Output the (X, Y) coordinate of the center of the cell containing the given text.  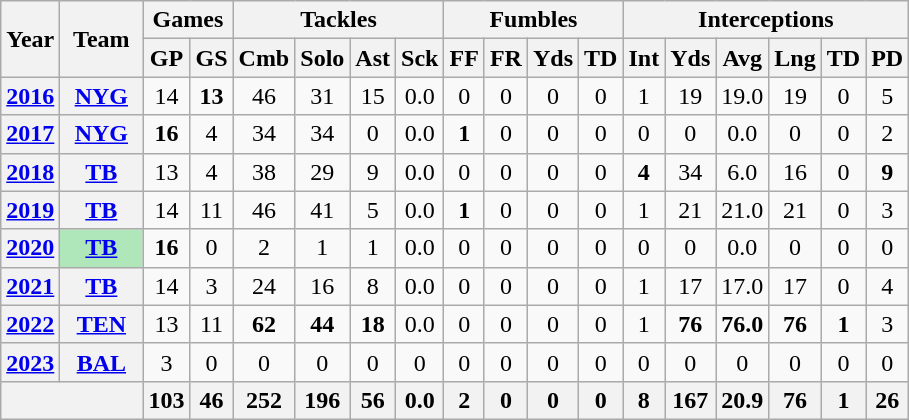
18 (373, 324)
Sck (420, 58)
Games (188, 20)
26 (888, 400)
Solo (322, 58)
2018 (30, 172)
38 (264, 172)
Fumbles (534, 20)
19.0 (742, 96)
167 (690, 400)
2021 (30, 286)
56 (373, 400)
21.0 (742, 210)
2017 (30, 134)
62 (264, 324)
TEN (102, 324)
252 (264, 400)
Year (30, 39)
24 (264, 286)
2019 (30, 210)
6.0 (742, 172)
Lng (795, 58)
Interceptions (766, 20)
31 (322, 96)
GS (212, 58)
GP (166, 58)
17.0 (742, 286)
Ast (373, 58)
Avg (742, 58)
76.0 (742, 324)
Team (102, 39)
41 (322, 210)
2020 (30, 248)
Cmb (264, 58)
FR (506, 58)
15 (373, 96)
2022 (30, 324)
2016 (30, 96)
103 (166, 400)
196 (322, 400)
29 (322, 172)
2023 (30, 362)
20.9 (742, 400)
BAL (102, 362)
Tackles (338, 20)
PD (888, 58)
Int (644, 58)
FF (464, 58)
44 (322, 324)
